Scan for the cell matching the given text and deliver its [x, y] coordinate at center. 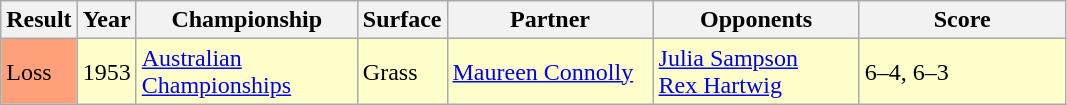
Partner [550, 20]
1953 [106, 72]
6–4, 6–3 [962, 72]
Julia Sampson Rex Hartwig [756, 72]
Opponents [756, 20]
Loss [39, 72]
Maureen Connolly [550, 72]
Score [962, 20]
Championship [246, 20]
Result [39, 20]
Grass [402, 72]
Surface [402, 20]
Australian Championships [246, 72]
Year [106, 20]
